Return (x, y) of the center of cell containing provided text 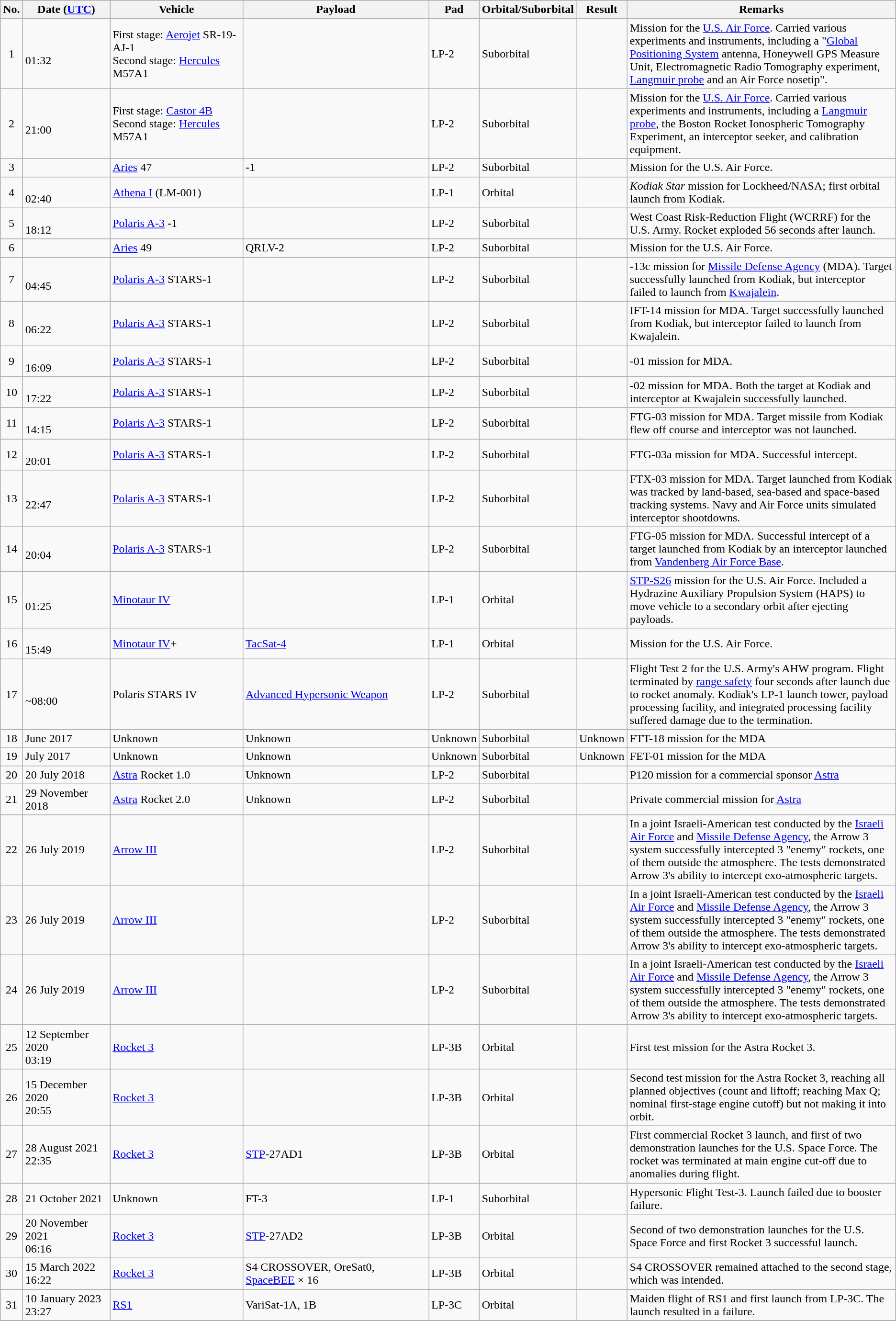
7 (11, 279)
Hypersonic Flight Test-3. Launch failed due to booster failure. (761, 1198)
28 (11, 1198)
12 (11, 454)
Orbital/Suborbital (527, 10)
1 (11, 54)
16:09 (66, 361)
20 November 202106:16 (66, 1236)
14 (11, 549)
15:49 (66, 644)
18 (11, 738)
20 July 2018 (66, 775)
17:22 (66, 392)
FTG-03a mission for MDA. Successful intercept. (761, 454)
8 (11, 323)
June 2017 (66, 738)
July 2017 (66, 756)
04:45 (66, 279)
First test mission for the Astra Rocket 3. (761, 1047)
15 (11, 599)
FTT-18 mission for the MDA (761, 738)
Date (UTC) (66, 10)
21 (11, 800)
28 August 202122:35 (66, 1154)
18:12 (66, 223)
20:01 (66, 454)
24 (11, 990)
Kodiak Star mission for Lockheed/NASA; first orbital launch from Kodiak. (761, 192)
23 (11, 920)
~08:00 (66, 694)
20 (11, 775)
No. (11, 10)
-02 mission for MDA. Both the target at Kodiak and interceptor at Kwajalein successfully launched. (761, 392)
Result (602, 10)
First stage: Aerojet SR-19-AJ-1Second stage: Hercules M57A1 (177, 54)
IFT-14 mission for MDA. Target successfully launched from Kodiak, but interceptor failed to launch from Kwajalein. (761, 323)
Polaris A-3 -1 (177, 223)
17 (11, 694)
Payload (336, 10)
Polaris STARS IV (177, 694)
16 (11, 644)
Maiden flight of RS1 and first launch from LP-3C. The launch resulted in a failure. (761, 1305)
01:32 (66, 54)
25 (11, 1047)
QRLV-2 (336, 248)
02:40 (66, 192)
TacSat-4 (336, 644)
21 October 2021 (66, 1198)
West Coast Risk-Reduction Flight (WCRRF) for the U.S. Army. Rocket exploded 56 seconds after launch. (761, 223)
10 (11, 392)
30 (11, 1274)
20:04 (66, 549)
19 (11, 756)
26 (11, 1097)
6 (11, 248)
Aries 47 (177, 168)
-13c mission for Missile Defense Agency (MDA). Target successfully launched from Kodiak, but interceptor failed to launch from Kwajalein. (761, 279)
STP-27AD2 (336, 1236)
3 (11, 168)
13 (11, 499)
01:25 (66, 599)
Aries 49 (177, 248)
11 (11, 423)
Remarks (761, 10)
Vehicle (177, 10)
15 March 202216:22 (66, 1274)
9 (11, 361)
Astra Rocket 2.0 (177, 800)
First stage: Castor 4BSecond stage: Hercules M57A1 (177, 124)
Advanced Hypersonic Weapon (336, 694)
Minotaur IV (177, 599)
21:00 (66, 124)
22:47 (66, 499)
-01 mission for MDA. (761, 361)
STP-27AD1 (336, 1154)
S4 CROSSOVER, OreSat0, SpaceBEE × 16 (336, 1274)
VariSat-1A, 1B (336, 1305)
Astra Rocket 1.0 (177, 775)
5 (11, 223)
FTG-03 mission for MDA. Target missile from Kodiak flew off course and interceptor was not launched. (761, 423)
4 (11, 192)
-1 (336, 168)
P120 mission for a commercial sponsor Astra (761, 775)
S4 CROSSOVER remained attached to the second stage, which was intended. (761, 1274)
31 (11, 1305)
FTG-05 mission for MDA. Successful intercept of a target launched from Kodiak by an interceptor launched from Vandenberg Air Force Base. (761, 549)
Athena I (LM-001) (177, 192)
LP-3C (454, 1305)
FT-3 (336, 1198)
15 December 202020:55 (66, 1097)
Minotaur IV+ (177, 644)
Pad (454, 10)
FET-01 mission for the MDA (761, 756)
10 January 202323:27 (66, 1305)
06:22 (66, 323)
27 (11, 1154)
RS1 (177, 1305)
12 September 202003:19 (66, 1047)
Private commercial mission for Astra (761, 800)
22 (11, 850)
14:15 (66, 423)
2 (11, 124)
29 November 2018 (66, 800)
29 (11, 1236)
Second of two demonstration launches for the U.S. Space Force and first Rocket 3 successful launch. (761, 1236)
